Scan for the cell matching the given text and deliver its [x, y] coordinate at center. 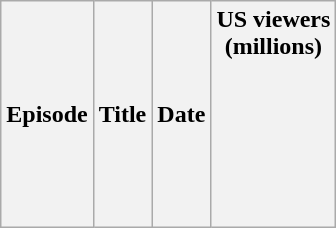
Title [122, 114]
US viewers(millions) [274, 114]
Episode [47, 114]
Date [182, 114]
